For the text-containing cell, return its midpoint in (X, Y) coordinate format. 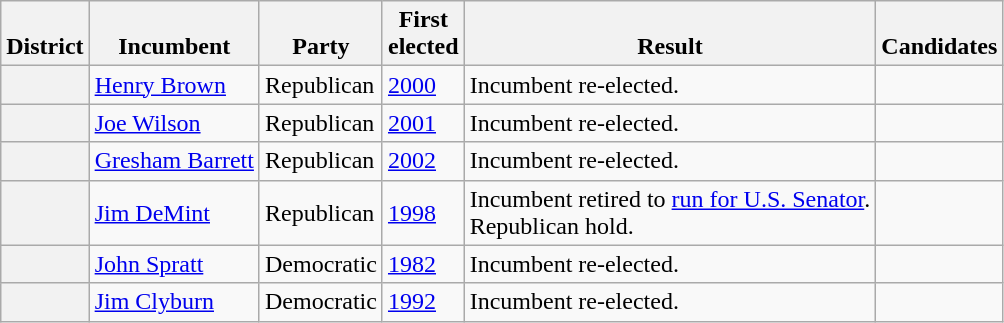
2001 (423, 123)
1998 (423, 212)
John Spratt (174, 264)
Henry Brown (174, 85)
Firstelected (423, 34)
Incumbent (174, 34)
Party (320, 34)
1982 (423, 264)
Result (670, 34)
Joe Wilson (174, 123)
2000 (423, 85)
District (45, 34)
Incumbent retired to run for U.S. Senator.Republican hold. (670, 212)
Jim DeMint (174, 212)
Gresham Barrett (174, 161)
1992 (423, 302)
2002 (423, 161)
Candidates (940, 34)
Jim Clyburn (174, 302)
